Return (x, y) of the center of cell containing provided text 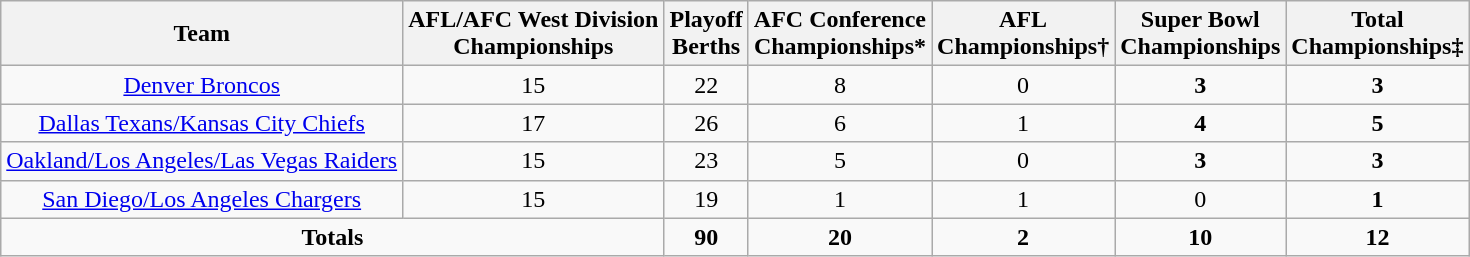
17 (534, 123)
Team (202, 34)
PlayoffBerths (706, 34)
AFC ConferenceChampionships* (840, 34)
4 (1200, 123)
TotalChampionships‡ (1378, 34)
8 (840, 85)
Dallas Texans/Kansas City Chiefs (202, 123)
Super Bowl Championships (1200, 34)
23 (706, 161)
Denver Broncos (202, 85)
Totals (332, 237)
San Diego/Los Angeles Chargers (202, 199)
26 (706, 123)
6 (840, 123)
20 (840, 237)
10 (1200, 237)
19 (706, 199)
Oakland/Los Angeles/Las Vegas Raiders (202, 161)
90 (706, 237)
2 (1024, 237)
AFLChampionships† (1024, 34)
12 (1378, 237)
22 (706, 85)
AFL/AFC West Division Championships (534, 34)
